Output the [x, y] coordinate of the center of the cell containing the given text.  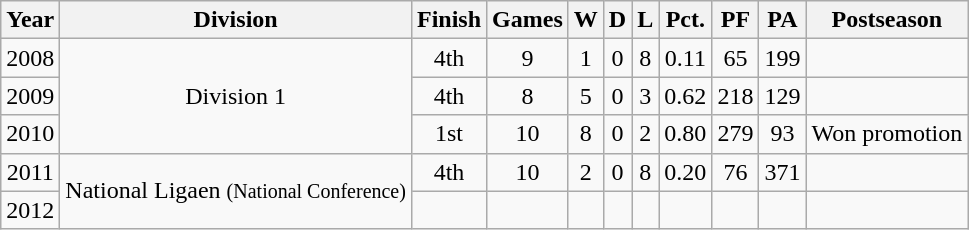
Postseason [887, 20]
199 [782, 58]
65 [736, 58]
Division [236, 20]
W [586, 20]
Pct. [686, 20]
1st [448, 134]
0.11 [686, 58]
1 [586, 58]
D [617, 20]
National Ligaen (National Conference) [236, 191]
5 [586, 96]
2008 [30, 58]
371 [782, 172]
0.80 [686, 134]
Division 1 [236, 96]
Year [30, 20]
218 [736, 96]
Won promotion [887, 134]
279 [736, 134]
3 [646, 96]
Games [528, 20]
2010 [30, 134]
76 [736, 172]
2011 [30, 172]
PF [736, 20]
0.20 [686, 172]
0.62 [686, 96]
9 [528, 58]
129 [782, 96]
Finish [448, 20]
PA [782, 20]
2009 [30, 96]
93 [782, 134]
L [646, 20]
2012 [30, 210]
